Provide the [x, y] coordinate of the cell's center where the given text is located.  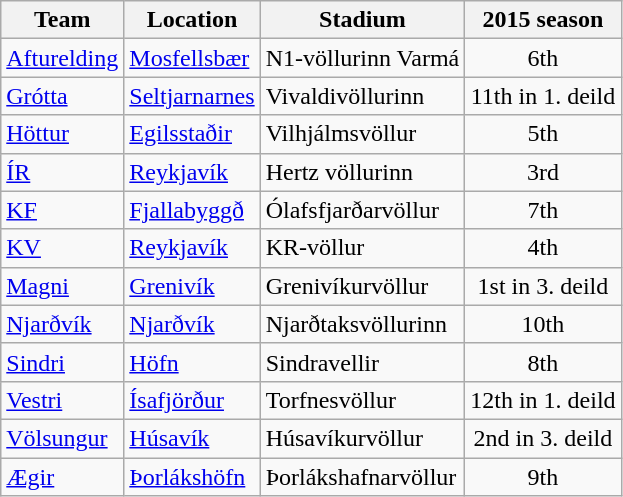
Torfnesvöllur [362, 400]
12th in 1. deild [543, 400]
Húsavík [192, 438]
Mosfellsbær [192, 58]
Þorlákshafnarvöllur [362, 477]
Egilsstaðir [192, 134]
1st in 3. deild [543, 286]
KV [62, 248]
Grenivík [192, 286]
Vestri [62, 400]
Hertz völlurinn [362, 172]
Seltjarnarnes [192, 96]
Njarðtaksvöllurinn [362, 324]
11th in 1. deild [543, 96]
ÍR [62, 172]
4th [543, 248]
2015 season [543, 20]
Húsavíkurvöllur [362, 438]
Afturelding [62, 58]
Ólafsfjarðarvöllur [362, 210]
Vilhjálmsvöllur [362, 134]
Ísafjörður [192, 400]
6th [543, 58]
Team [62, 20]
10th [543, 324]
Sindravellir [362, 362]
N1-völlurinn Varmá [362, 58]
3rd [543, 172]
Stadium [362, 20]
Ægir [62, 477]
KR-völlur [362, 248]
Höfn [192, 362]
KF [62, 210]
Location [192, 20]
8th [543, 362]
2nd in 3. deild [543, 438]
9th [543, 477]
Magni [62, 286]
Völsungur [62, 438]
Fjallabyggð [192, 210]
Sindri [62, 362]
Vivaldivöllurinn [362, 96]
Höttur [62, 134]
Grenivíkurvöllur [362, 286]
7th [543, 210]
Þorlákshöfn [192, 477]
5th [543, 134]
Grótta [62, 96]
